Determine the [x, y] coordinate at the center of the cell enclosing the given text.  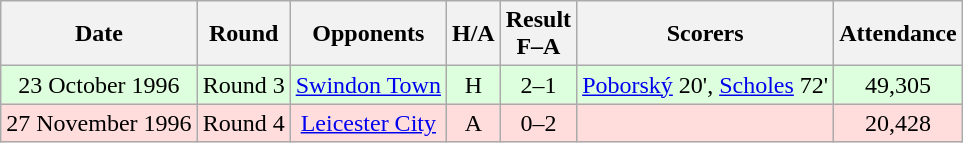
Swindon Town [368, 85]
Attendance [898, 34]
Date [99, 34]
A [473, 123]
Round 4 [244, 123]
0–2 [538, 123]
20,428 [898, 123]
Round 3 [244, 85]
27 November 1996 [99, 123]
Round [244, 34]
H/A [473, 34]
49,305 [898, 85]
Poborský 20', Scholes 72' [706, 85]
Leicester City [368, 123]
Scorers [706, 34]
ResultF–A [538, 34]
2–1 [538, 85]
H [473, 85]
Opponents [368, 34]
23 October 1996 [99, 85]
